Provide the [x, y] coordinate of the cell's center where the given text is located.  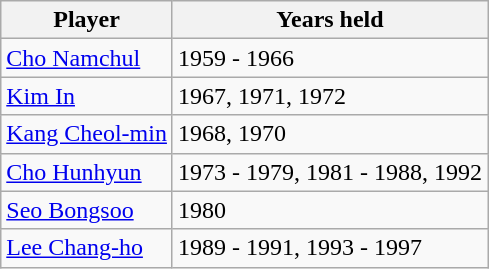
Player [87, 20]
1980 [330, 210]
1968, 1970 [330, 134]
Kang Cheol-min [87, 134]
Lee Chang-ho [87, 248]
1967, 1971, 1972 [330, 96]
Years held [330, 20]
1973 - 1979, 1981 - 1988, 1992 [330, 172]
Kim In [87, 96]
Cho Hunhyun [87, 172]
1989 - 1991, 1993 - 1997 [330, 248]
Seo Bongsoo [87, 210]
Cho Namchul [87, 58]
1959 - 1966 [330, 58]
